Output the (x, y) coordinate of the center of the cell containing the given text.  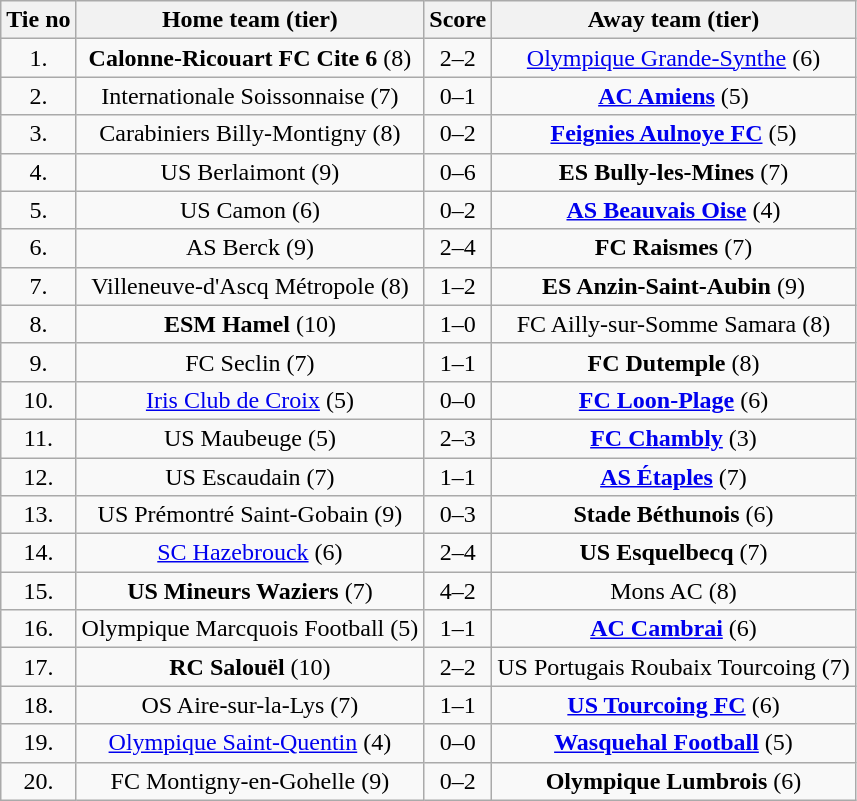
FC Loon-Plage (6) (674, 400)
Wasquehal Football (5) (674, 743)
6. (38, 248)
16. (38, 629)
AC Amiens (5) (674, 96)
SC Hazebrouck (6) (250, 553)
Mons AC (8) (674, 591)
0–3 (458, 515)
US Prémontré Saint-Gobain (9) (250, 515)
Internationale Soissonnaise (7) (250, 96)
US Camon (6) (250, 210)
US Escaudain (7) (250, 477)
ES Anzin-Saint-Aubin (9) (674, 286)
US Portugais Roubaix Tourcoing (7) (674, 667)
Stade Béthunois (6) (674, 515)
10. (38, 400)
5. (38, 210)
9. (38, 362)
FC Raismes (7) (674, 248)
Score (458, 20)
Calonne-Ricouart FC Cite 6 (8) (250, 58)
US Berlaimont (9) (250, 172)
RC Salouël (10) (250, 667)
Feignies Aulnoye FC (5) (674, 134)
Carabiniers Billy-Montigny (8) (250, 134)
Olympique Marcquois Football (5) (250, 629)
12. (38, 477)
19. (38, 743)
Olympique Lumbrois (6) (674, 781)
US Esquelbecq (7) (674, 553)
0–1 (458, 96)
2. (38, 96)
AS Berck (9) (250, 248)
AS Étaples (7) (674, 477)
8. (38, 324)
US Maubeuge (5) (250, 438)
ESM Hamel (10) (250, 324)
1–2 (458, 286)
AS Beauvais Oise (4) (674, 210)
11. (38, 438)
US Mineurs Waziers (7) (250, 591)
US Tourcoing FC (6) (674, 705)
1–0 (458, 324)
Olympique Saint-Quentin (4) (250, 743)
Away team (tier) (674, 20)
FC Seclin (7) (250, 362)
2–3 (458, 438)
FC Ailly-sur-Somme Samara (8) (674, 324)
18. (38, 705)
7. (38, 286)
FC Dutemple (8) (674, 362)
Iris Club de Croix (5) (250, 400)
20. (38, 781)
Tie no (38, 20)
0–6 (458, 172)
3. (38, 134)
OS Aire-sur-la-Lys (7) (250, 705)
Villeneuve-d'Ascq Métropole (8) (250, 286)
4–2 (458, 591)
14. (38, 553)
13. (38, 515)
AC Cambrai (6) (674, 629)
Home team (tier) (250, 20)
Olympique Grande-Synthe (6) (674, 58)
4. (38, 172)
FC Chambly (3) (674, 438)
1. (38, 58)
ES Bully-les-Mines (7) (674, 172)
15. (38, 591)
17. (38, 667)
FC Montigny-en-Gohelle (9) (250, 781)
